Locate the cell with the specified text and output its [X, Y] center coordinate. 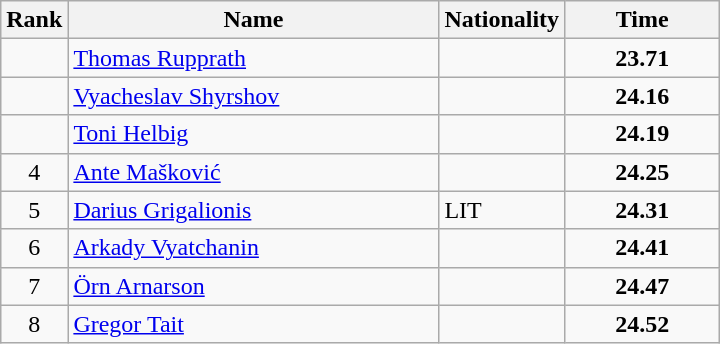
Vyacheslav Shyrshov [254, 96]
4 [34, 172]
Toni Helbig [254, 134]
Arkady Vyatchanin [254, 248]
24.31 [642, 210]
23.71 [642, 58]
24.41 [642, 248]
Thomas Rupprath [254, 58]
24.52 [642, 324]
Nationality [502, 20]
24.25 [642, 172]
Name [254, 20]
Gregor Tait [254, 324]
LIT [502, 210]
24.16 [642, 96]
6 [34, 248]
24.19 [642, 134]
24.47 [642, 286]
8 [34, 324]
5 [34, 210]
Darius Grigalionis [254, 210]
Ante Mašković [254, 172]
Time [642, 20]
Rank [34, 20]
Örn Arnarson [254, 286]
7 [34, 286]
